Extract the (X, Y) coordinate from the center of the cell holding the provided text.  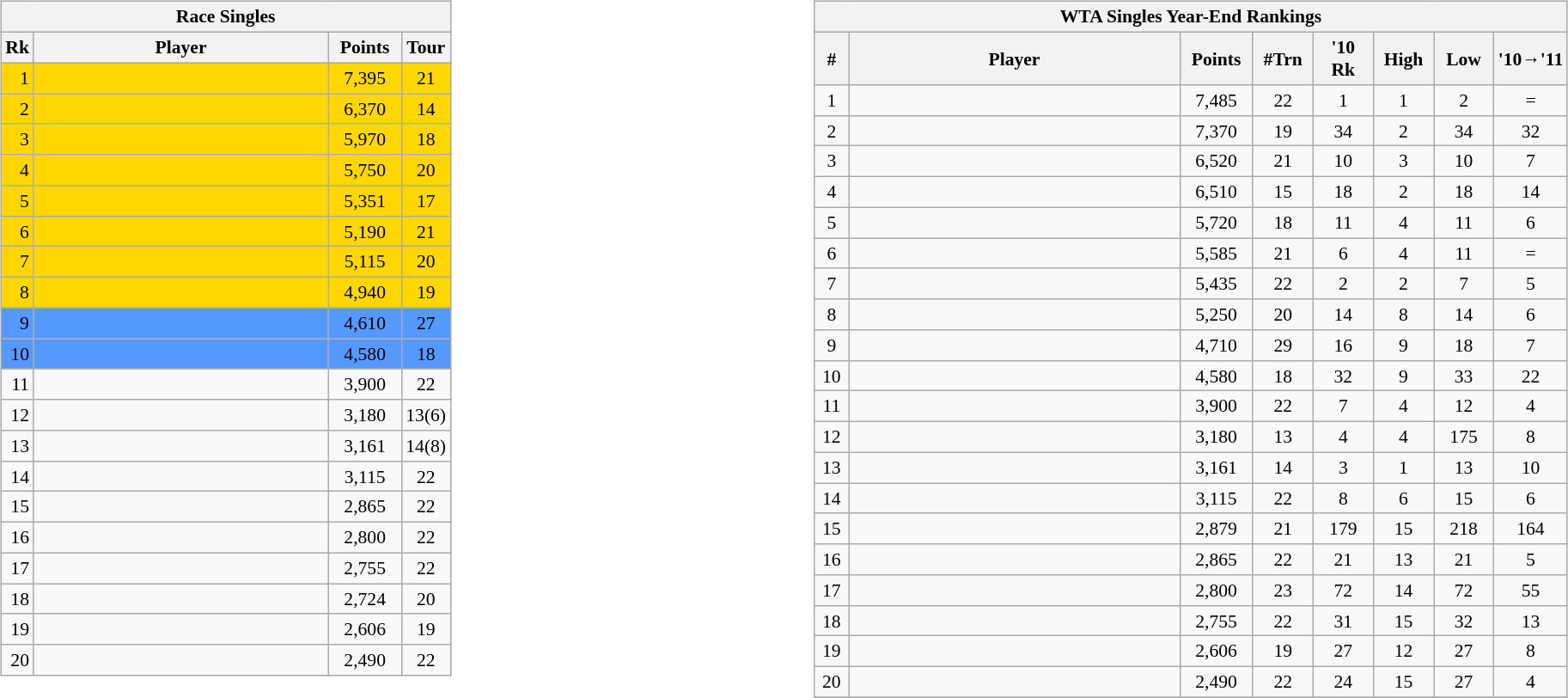
4,610 (364, 323)
5,190 (364, 231)
2,879 (1217, 529)
164 (1531, 529)
5,970 (364, 139)
5,585 (1217, 254)
6,370 (364, 109)
5,750 (364, 170)
Tour (426, 47)
29 (1283, 346)
#Trn (1283, 58)
5,115 (364, 262)
5,720 (1217, 223)
175 (1463, 437)
Low (1463, 58)
High (1403, 58)
2,724 (364, 599)
14(8) (426, 446)
179 (1343, 529)
23 (1283, 591)
'10 Rk (1343, 58)
7,485 (1217, 101)
31 (1343, 621)
4,710 (1217, 346)
Race Singles (225, 17)
4,940 (364, 292)
5,351 (364, 201)
WTA Singles Year-End Rankings (1191, 17)
7,370 (1217, 131)
55 (1531, 591)
24 (1343, 682)
'10→'11 (1531, 58)
7,395 (364, 78)
13(6) (426, 415)
5,435 (1217, 284)
# (832, 58)
6,510 (1217, 192)
6,520 (1217, 162)
5,250 (1217, 315)
33 (1463, 376)
218 (1463, 529)
Rk (17, 47)
